Detect which cell encompasses the target text, then output its [x, y] center coordinate. 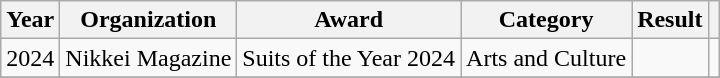
Arts and Culture [546, 58]
Nikkei Magazine [148, 58]
Category [546, 20]
2024 [30, 58]
Result [670, 20]
Award [349, 20]
Suits of the Year 2024 [349, 58]
Year [30, 20]
Organization [148, 20]
